Capture the cell that displays the provided text and extract its [x, y] central coordinate. 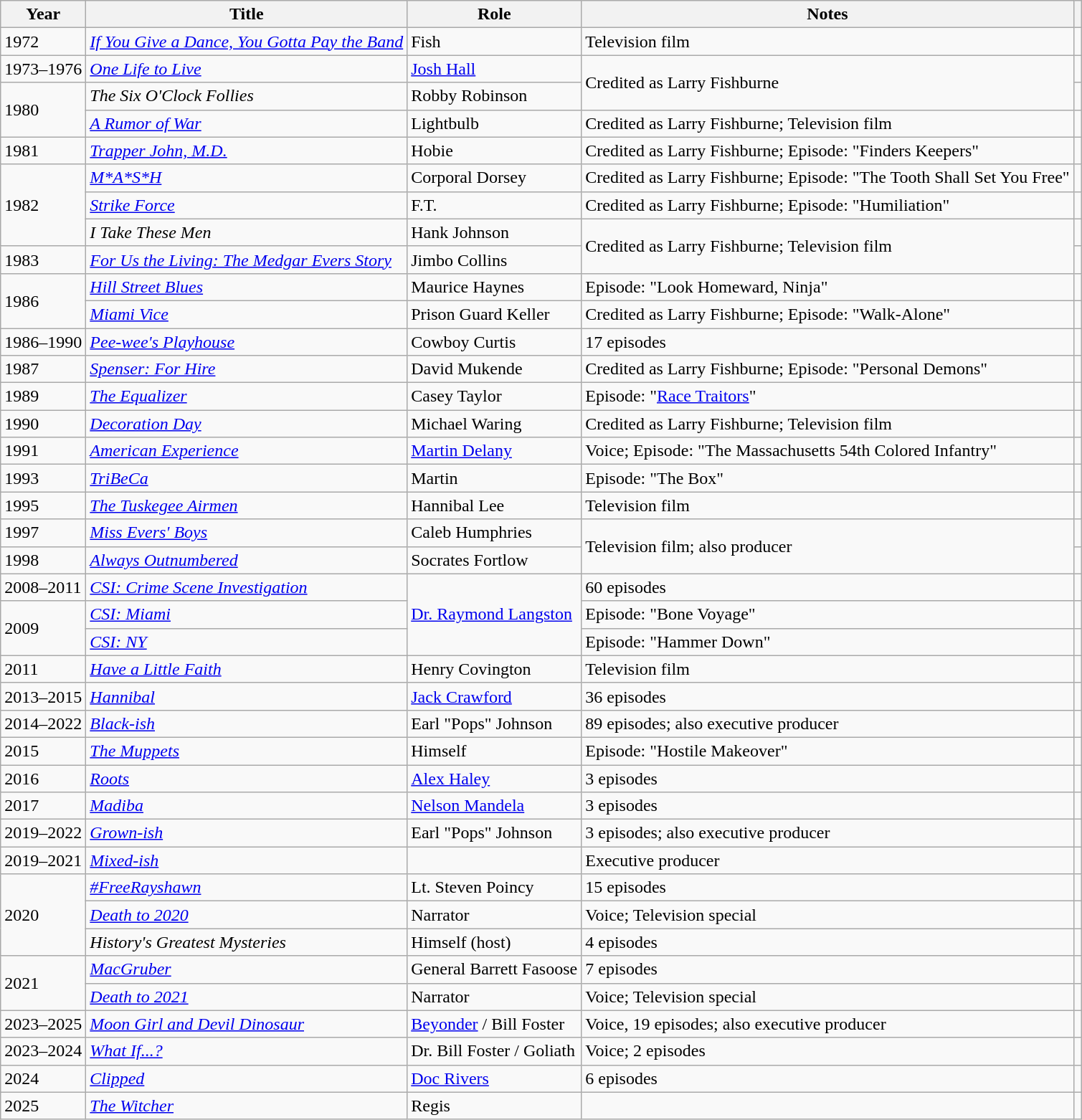
Notes [827, 14]
Credited as Larry Fishburne; Episode: "Humiliation" [827, 205]
Grown-ish [247, 833]
1990 [43, 424]
Hannibal Lee [495, 506]
15 episodes [827, 888]
1980 [43, 110]
Credited as Larry Fishburne; Episode: "Personal Demons" [827, 369]
Jack Crawford [495, 696]
Prison Guard Keller [495, 314]
Hank Johnson [495, 232]
2008–2011 [43, 587]
60 episodes [827, 587]
Dr. Bill Foster / Goliath [495, 1051]
Josh Hall [495, 69]
Credited as Larry Fishburne; Episode: "Finders Keepers" [827, 151]
Mixed-ish [247, 860]
Credited as Larry Fishburne; Episode: "The Tooth Shall Set You Free" [827, 178]
2013–2015 [43, 696]
Casey Taylor [495, 397]
TriBeCa [247, 478]
2019–2021 [43, 860]
2023–2024 [43, 1051]
Voice, 19 episodes; also executive producer [827, 1024]
Death to 2020 [247, 915]
Miss Evers' Boys [247, 533]
Title [247, 14]
Black-ish [247, 723]
Voice; 2 episodes [827, 1051]
MacGruber [247, 969]
CSI: Miami [247, 614]
Spenser: For Hire [247, 369]
2017 [43, 806]
Robby Robinson [495, 96]
The Witcher [247, 1106]
1972 [43, 42]
Michael Waring [495, 424]
1973–1976 [43, 69]
1989 [43, 397]
General Barrett Fasoose [495, 969]
One Life to Live [247, 69]
1987 [43, 369]
Episode: "Bone Voyage" [827, 614]
Year [43, 14]
Credited as Larry Fishburne; Episode: "Walk-Alone" [827, 314]
Alex Haley [495, 778]
Episode: "The Box" [827, 478]
2009 [43, 628]
Pee-wee's Playhouse [247, 342]
For Us the Living: The Medgar Evers Story [247, 260]
Voice; Episode: "The Massachusetts 54th Colored Infantry" [827, 451]
Decoration Day [247, 424]
Lt. Steven Poincy [495, 888]
Doc Rivers [495, 1078]
Maurice Haynes [495, 287]
#FreeRayshawn [247, 888]
Caleb Humphries [495, 533]
The Equalizer [247, 397]
Credited as Larry Fishburne [827, 82]
Himself [495, 751]
M*A*S*H [247, 178]
Madiba [247, 806]
2023–2025 [43, 1024]
Lightbulb [495, 123]
CSI: NY [247, 642]
A Rumor of War [247, 123]
89 episodes; also executive producer [827, 723]
The Muppets [247, 751]
2019–2022 [43, 833]
3 episodes; also executive producer [827, 833]
Corporal Dorsey [495, 178]
Cowboy Curtis [495, 342]
1983 [43, 260]
Television film; also producer [827, 546]
2015 [43, 751]
1997 [43, 533]
Martin [495, 478]
Hobie [495, 151]
1995 [43, 506]
Trapper John, M.D. [247, 151]
2025 [43, 1106]
2021 [43, 983]
Role [495, 14]
Always Outnumbered [247, 560]
1991 [43, 451]
Beyonder / Bill Foster [495, 1024]
If You Give a Dance, You Gotta Pay the Band [247, 42]
Regis [495, 1106]
Nelson Mandela [495, 806]
Moon Girl and Devil Dinosaur [247, 1024]
1993 [43, 478]
Death to 2021 [247, 997]
36 episodes [827, 696]
1982 [43, 205]
Strike Force [247, 205]
7 episodes [827, 969]
History's Greatest Mysteries [247, 942]
What If...? [247, 1051]
I Take These Men [247, 232]
2024 [43, 1078]
Jimbo Collins [495, 260]
The Six O'Clock Follies [247, 96]
Episode: "Race Traitors" [827, 397]
1998 [43, 560]
2020 [43, 915]
F.T. [495, 205]
Fish [495, 42]
4 episodes [827, 942]
CSI: Crime Scene Investigation [247, 587]
2016 [43, 778]
Socrates Fortlow [495, 560]
David Mukende [495, 369]
1986–1990 [43, 342]
Hannibal [247, 696]
2011 [43, 669]
Have a Little Faith [247, 669]
Martin Delany [495, 451]
6 episodes [827, 1078]
Himself (host) [495, 942]
1981 [43, 151]
Roots [247, 778]
Henry Covington [495, 669]
Episode: "Hostile Makeover" [827, 751]
Episode: "Hammer Down" [827, 642]
Hill Street Blues [247, 287]
Miami Vice [247, 314]
Dr. Raymond Langston [495, 614]
Clipped [247, 1078]
1986 [43, 300]
The Tuskegee Airmen [247, 506]
Executive producer [827, 860]
17 episodes [827, 342]
Episode: "Look Homeward, Ninja" [827, 287]
2014–2022 [43, 723]
American Experience [247, 451]
